Capture the cell that displays the provided text and extract its [x, y] central coordinate. 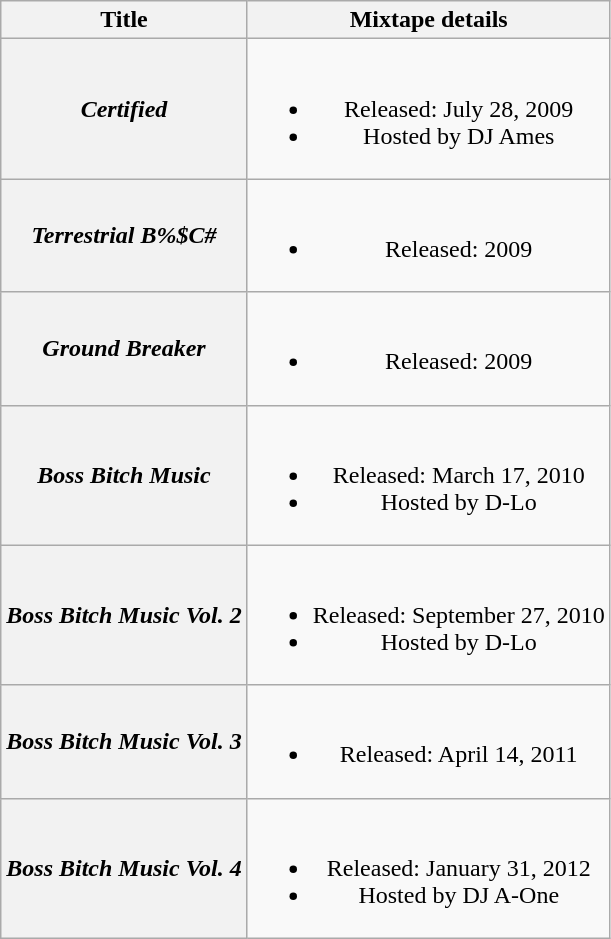
Title [124, 20]
Boss Bitch Music [124, 475]
Released: September 27, 2010Hosted by D-Lo [428, 615]
Boss Bitch Music Vol. 4 [124, 868]
Ground Breaker [124, 348]
Boss Bitch Music Vol. 3 [124, 742]
Released: January 31, 2012Hosted by DJ A-One [428, 868]
Terrestrial B%$C# [124, 236]
Boss Bitch Music Vol. 2 [124, 615]
Released: April 14, 2011 [428, 742]
Mixtape details [428, 20]
Released: July 28, 2009Hosted by DJ Ames [428, 109]
Released: March 17, 2010Hosted by D-Lo [428, 475]
Certified [124, 109]
